Capture the cell that displays the provided text and extract its [X, Y] central coordinate. 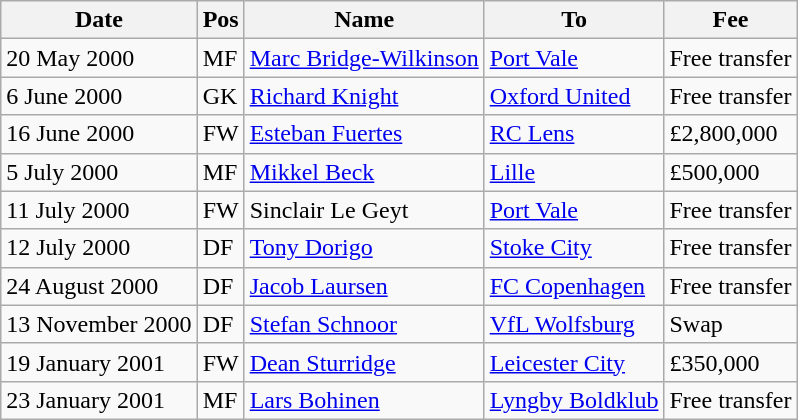
20 May 2000 [99, 58]
24 August 2000 [99, 286]
19 January 2001 [99, 362]
GK [220, 96]
Jacob Laursen [364, 286]
Richard Knight [364, 96]
12 July 2000 [99, 248]
13 November 2000 [99, 324]
Marc Bridge-Wilkinson [364, 58]
Stoke City [574, 248]
5 July 2000 [99, 172]
Leicester City [574, 362]
Lars Bohinen [364, 400]
Swap [730, 324]
£500,000 [730, 172]
Sinclair Le Geyt [364, 210]
Dean Sturridge [364, 362]
11 July 2000 [99, 210]
£350,000 [730, 362]
Date [99, 20]
Esteban Fuertes [364, 134]
16 June 2000 [99, 134]
Lyngby Boldklub [574, 400]
23 January 2001 [99, 400]
Stefan Schnoor [364, 324]
Tony Dorigo [364, 248]
Lille [574, 172]
Mikkel Beck [364, 172]
VfL Wolfsburg [574, 324]
£2,800,000 [730, 134]
Pos [220, 20]
Name [364, 20]
6 June 2000 [99, 96]
RC Lens [574, 134]
Oxford United [574, 96]
Fee [730, 20]
To [574, 20]
FC Copenhagen [574, 286]
